Detect which cell encompasses the target text, then output its (x, y) center coordinate. 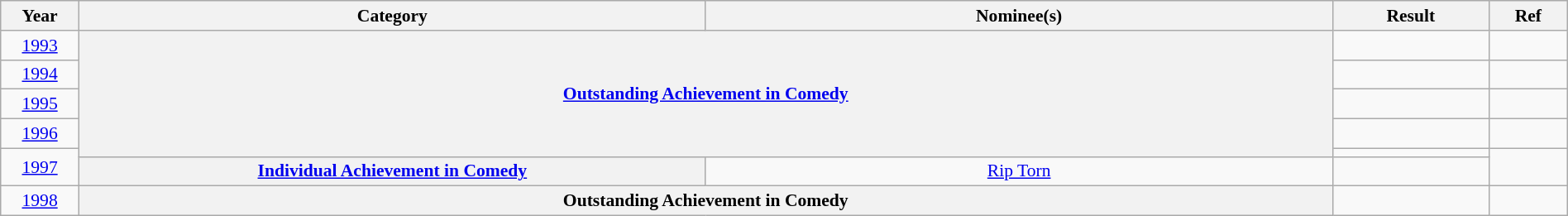
1994 (40, 74)
Result (1411, 16)
1995 (40, 104)
1997 (40, 167)
1998 (40, 201)
Individual Achievement in Comedy (392, 171)
Nominee(s) (1019, 16)
1996 (40, 134)
Category (392, 16)
Rip Torn (1019, 171)
1993 (40, 46)
Year (40, 16)
Ref (1528, 16)
